Scan for the cell matching the given text and deliver its [X, Y] coordinate at center. 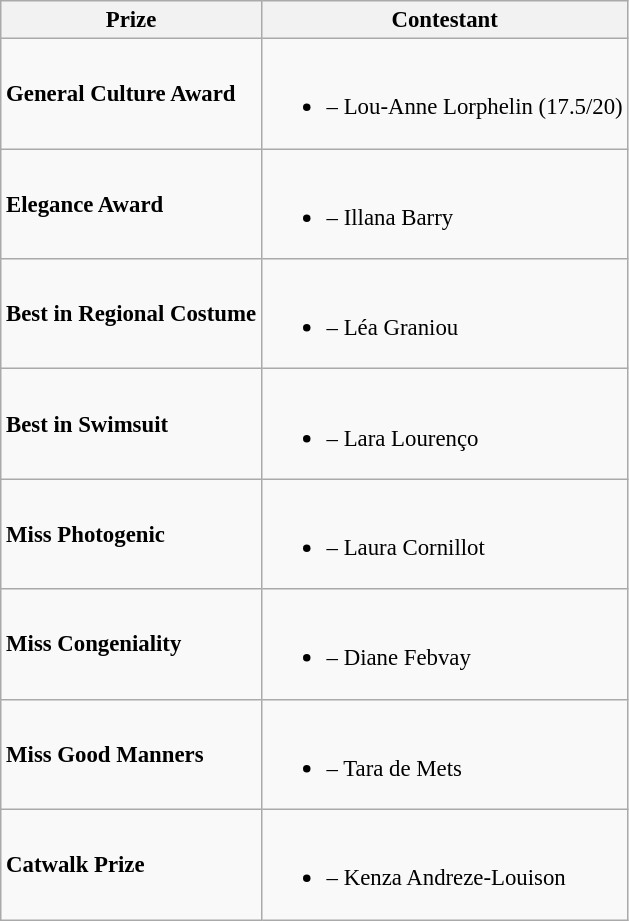
Elegance Award [132, 204]
Miss Good Manners [132, 754]
– Laura Cornillot [444, 534]
– Kenza Andreze-Louison [444, 865]
– Lou-Anne Lorphelin (17.5/20) [444, 94]
General Culture Award [132, 94]
– Tara de Mets [444, 754]
Contestant [444, 20]
– Lara Lourenço [444, 424]
Catwalk Prize [132, 865]
– Diane Febvay [444, 644]
Miss Photogenic [132, 534]
– Léa Graniou [444, 314]
Miss Congeniality [132, 644]
Best in Swimsuit [132, 424]
Best in Regional Costume [132, 314]
Prize [132, 20]
– Illana Barry [444, 204]
